Find where the given text appears and provide that cell's center as [X, Y] coordinate. 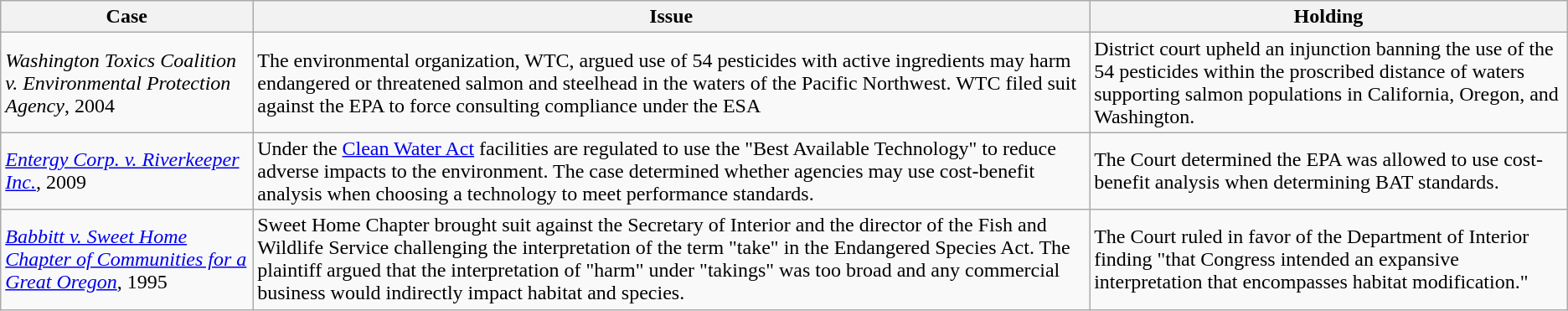
Washington Toxics Coalition v. Environmental Protection Agency, 2004 [127, 82]
Case [127, 17]
Babbitt v. Sweet Home Chapter of Communities for a Great Oregon, 1995 [127, 260]
The Court determined the EPA was allowed to use cost-benefit analysis when determining BAT standards. [1328, 171]
Entergy Corp. v. Riverkeeper Inc., 2009 [127, 171]
Holding [1328, 17]
Issue [672, 17]
